Provide the (X, Y) coordinate of the cell's center where the given text is located.  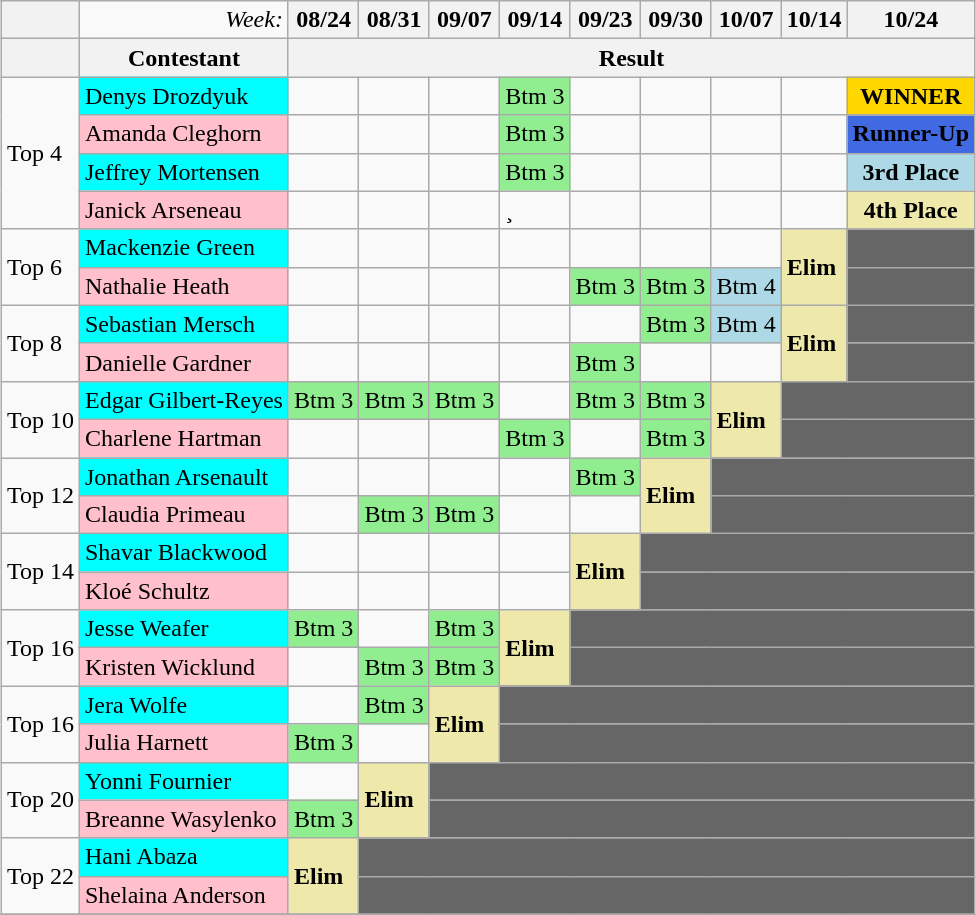
10/07 (746, 20)
10/24 (911, 20)
09/07 (464, 20)
Breanne Wasylenko (184, 819)
Denys Drozdyuk (184, 96)
Kloé Schultz (184, 591)
Janick Arseneau (184, 210)
Top 20 (40, 800)
Top 10 (40, 419)
Mackenzie Green (184, 248)
Top 14 (40, 572)
Yonni Fournier (184, 781)
09/14 (535, 20)
Danielle Gardner (184, 362)
Charlene Hartman (184, 438)
Claudia Primeau (184, 515)
Week: (184, 20)
Jesse Weafer (184, 629)
Top 12 (40, 496)
3rd Place (911, 172)
Sebastian Mersch (184, 324)
Top 4 (40, 153)
Top 8 (40, 343)
Amanda Cleghorn (184, 134)
Hani Abaza (184, 857)
Top 6 (40, 267)
09/30 (675, 20)
Shavar Blackwood (184, 553)
Runner-Up (911, 134)
4th Place (911, 210)
Kristen Wicklund (184, 667)
¸ (535, 210)
Jonathan Arsenault (184, 477)
Edgar Gilbert-Reyes (184, 400)
Result (631, 58)
Contestant (184, 58)
WINNER (911, 96)
Nathalie Heath (184, 286)
Shelaina Anderson (184, 895)
10/14 (814, 20)
Jera Wolfe (184, 705)
Julia Harnett (184, 743)
09/23 (605, 20)
08/31 (394, 20)
Jeffrey Mortensen (184, 172)
08/24 (323, 20)
Top 22 (40, 876)
